Identify which cell holds the provided text, then report its [x, y] central coordinate. 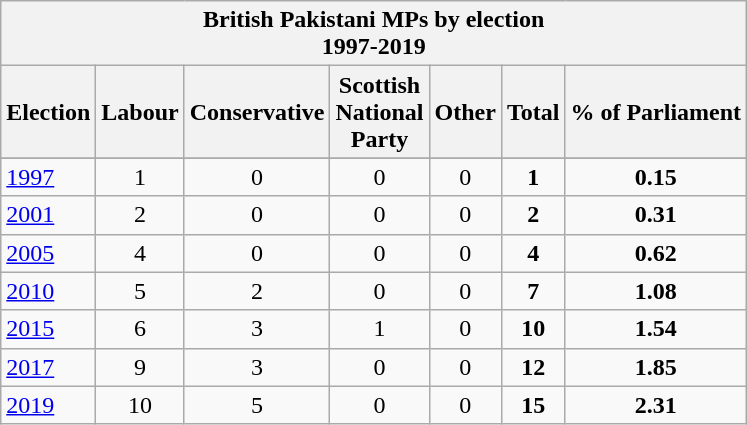
2005 [48, 253]
2010 [48, 291]
1.54 [656, 329]
2019 [48, 405]
Labour [140, 112]
2017 [48, 367]
2.31 [656, 405]
15 [533, 405]
Other [465, 112]
12 [533, 367]
9 [140, 367]
2015 [48, 329]
7 [533, 291]
British Pakistani MPs by election1997-2019 [374, 34]
1.85 [656, 367]
1.08 [656, 291]
2001 [48, 215]
1997 [48, 177]
6 [140, 329]
ScottishNationalParty [380, 112]
Election [48, 112]
Total [533, 112]
0.31 [656, 215]
% of Parliament [656, 112]
Conservative [257, 112]
0.15 [656, 177]
0.62 [656, 253]
